Capture the cell that displays the provided text and extract its (x, y) central coordinate. 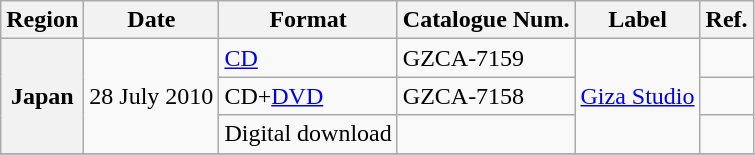
Region (42, 20)
Digital download (308, 134)
Label (638, 20)
Ref. (726, 20)
Date (152, 20)
GZCA-7159 (486, 58)
Catalogue Num. (486, 20)
CD (308, 58)
CD+DVD (308, 96)
Giza Studio (638, 96)
GZCA-7158 (486, 96)
Japan (42, 96)
Format (308, 20)
28 July 2010 (152, 96)
